Detect which cell encompasses the target text, then output its [X, Y] center coordinate. 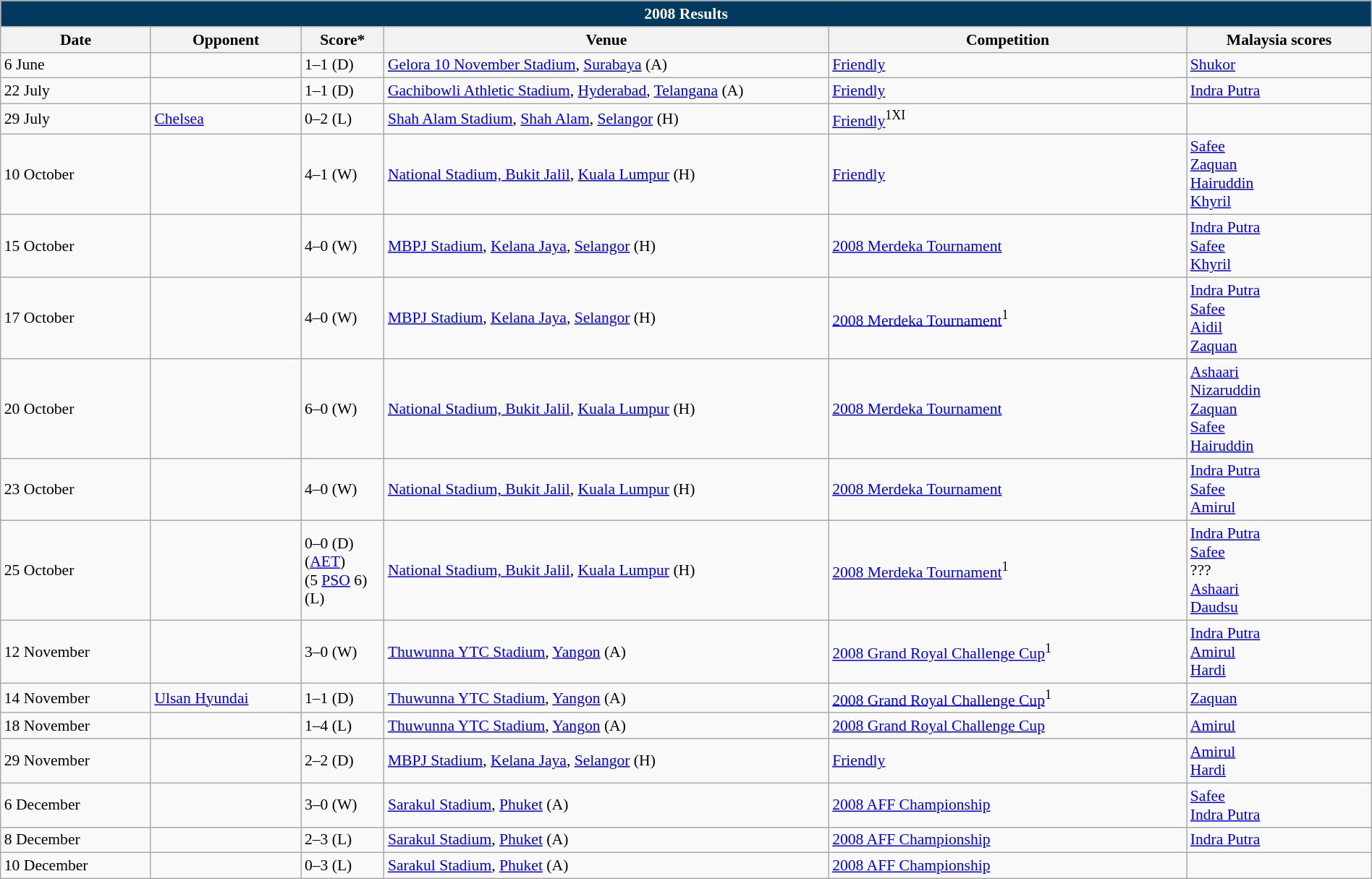
Ashaari Nizaruddin Zaquan Safee Hairuddin [1279, 409]
Gachibowli Athletic Stadium, Hyderabad, Telangana (A) [606, 91]
Competition [1007, 40]
0–0 (D) (AET)(5 PSO 6) (L) [343, 571]
2008 Results [686, 14]
29 November [76, 761]
Amirul [1279, 726]
Venue [606, 40]
Indra Putra Safee Aidil Zaquan [1279, 318]
10 December [76, 866]
Shah Alam Stadium, Shah Alam, Selangor (H) [606, 119]
4–1 (W) [343, 174]
Score* [343, 40]
2–2 (D) [343, 761]
Ulsan Hyundai [226, 697]
8 December [76, 841]
17 October [76, 318]
Date [76, 40]
Friendly1XI [1007, 119]
0–2 (L) [343, 119]
10 October [76, 174]
18 November [76, 726]
15 October [76, 246]
Shukor [1279, 65]
20 October [76, 409]
Indra Putra Safee Amirul [1279, 489]
29 July [76, 119]
2–3 (L) [343, 841]
Zaquan [1279, 697]
0–3 (L) [343, 866]
1–4 (L) [343, 726]
6 June [76, 65]
25 October [76, 571]
Indra Putra Safee Khyril [1279, 246]
14 November [76, 697]
Malaysia scores [1279, 40]
6–0 (W) [343, 409]
Safee Indra Putra [1279, 804]
Amirul Hardi [1279, 761]
Chelsea [226, 119]
Safee Zaquan Hairuddin Khyril [1279, 174]
Gelora 10 November Stadium, Surabaya (A) [606, 65]
6 December [76, 804]
23 October [76, 489]
Indra Putra Safee ??? Ashaari Daudsu [1279, 571]
Opponent [226, 40]
2008 Grand Royal Challenge Cup [1007, 726]
Indra Putra Amirul Hardi [1279, 653]
22 July [76, 91]
12 November [76, 653]
